Determine the [X, Y] coordinate at the center of the cell enclosing the given text.  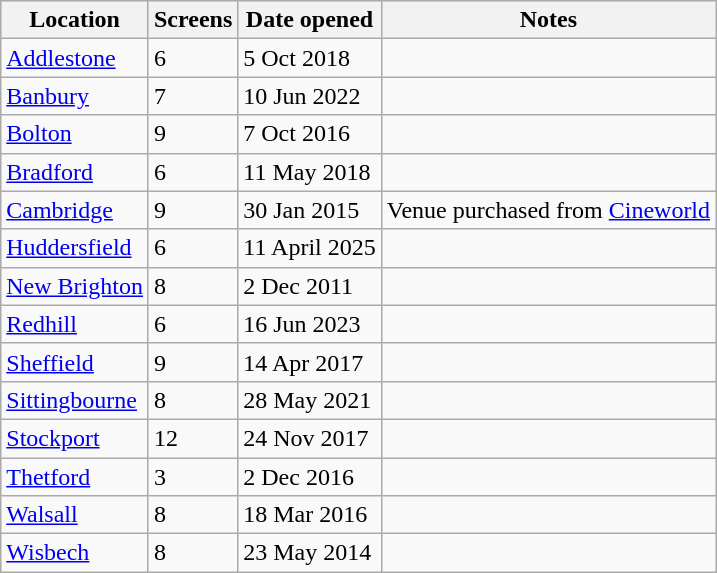
Sheffield [75, 362]
2 Dec 2011 [310, 286]
Location [75, 20]
7 [192, 96]
Bradford [75, 172]
2 Dec 2016 [310, 477]
Notes [548, 20]
Bolton [75, 134]
18 Mar 2016 [310, 515]
Huddersfield [75, 248]
Wisbech [75, 553]
23 May 2014 [310, 553]
11 May 2018 [310, 172]
Venue purchased from Cineworld [548, 210]
Walsall [75, 515]
Screens [192, 20]
Cambridge [75, 210]
Stockport [75, 438]
Sittingbourne [75, 400]
Thetford [75, 477]
Addlestone [75, 58]
14 Apr 2017 [310, 362]
New Brighton [75, 286]
3 [192, 477]
Date opened [310, 20]
Banbury [75, 96]
16 Jun 2023 [310, 324]
7 Oct 2016 [310, 134]
11 April 2025 [310, 248]
24 Nov 2017 [310, 438]
10 Jun 2022 [310, 96]
28 May 2021 [310, 400]
30 Jan 2015 [310, 210]
5 Oct 2018 [310, 58]
Redhill [75, 324]
12 [192, 438]
